Detect which cell encompasses the target text, then output its (x, y) center coordinate. 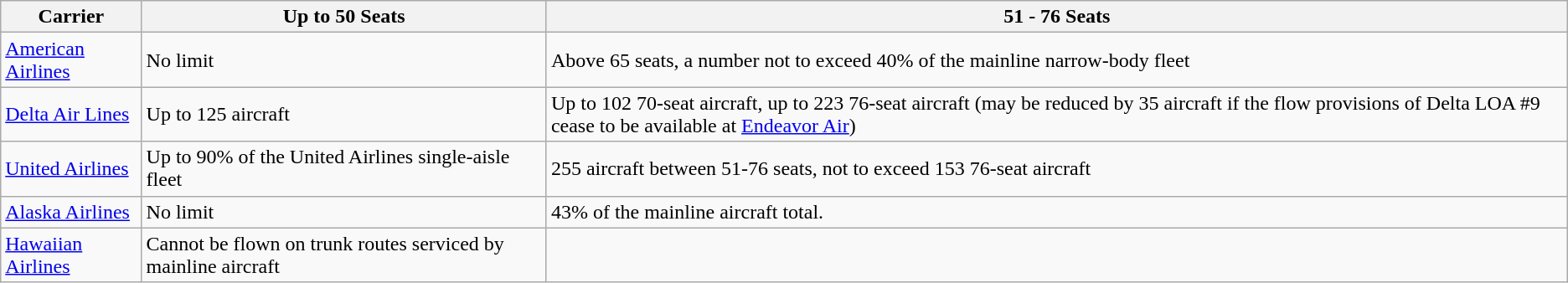
43% of the mainline aircraft total. (1057, 212)
United Airlines (71, 169)
Alaska Airlines (71, 212)
Cannot be flown on trunk routes serviced by mainline aircraft (343, 255)
Carrier (71, 17)
51 - 76 Seats (1057, 17)
Above 65 seats, a number not to exceed 40% of the mainline narrow-body fleet (1057, 60)
Up to 90% of the United Airlines single-aisle fleet (343, 169)
Delta Air Lines (71, 114)
Up to 50 Seats (343, 17)
Up to 125 aircraft (343, 114)
American Airlines (71, 60)
255 aircraft between 51-76 seats, not to exceed 153 76-seat aircraft (1057, 169)
Hawaiian Airlines (71, 255)
